Scan for the cell matching the given text and deliver its [x, y] coordinate at center. 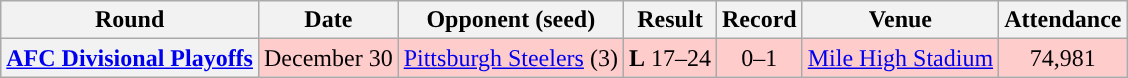
December 30 [328, 58]
L 17–24 [670, 58]
Record [760, 20]
Result [670, 20]
Mile High Stadium [900, 58]
Pittsburgh Steelers (3) [510, 58]
Attendance [1063, 20]
Venue [900, 20]
74,981 [1063, 58]
AFC Divisional Playoffs [130, 58]
0–1 [760, 58]
Opponent (seed) [510, 20]
Date [328, 20]
Round [130, 20]
